Determine the (x, y) coordinate at the center of the cell enclosing the given text.  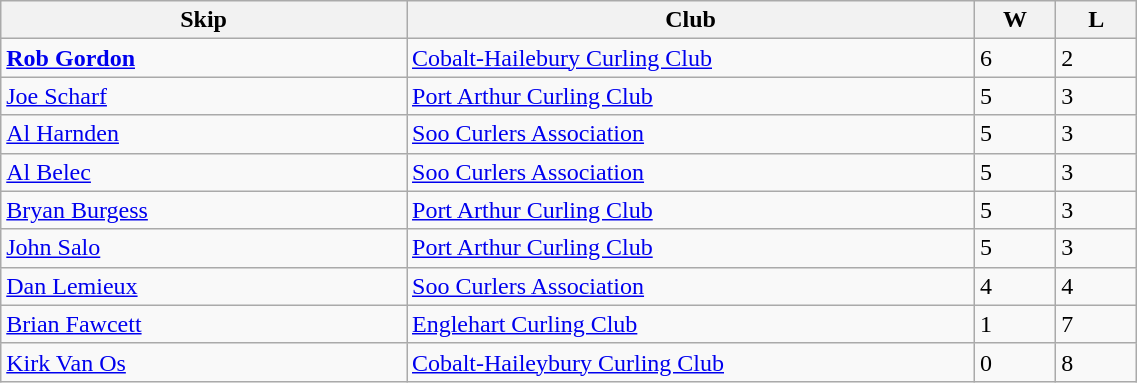
Brian Fawcett (204, 324)
6 (1016, 58)
Englehart Curling Club (690, 324)
8 (1096, 362)
John Salo (204, 248)
Al Belec (204, 172)
Rob Gordon (204, 58)
W (1016, 20)
L (1096, 20)
Skip (204, 20)
7 (1096, 324)
0 (1016, 362)
Al Harnden (204, 134)
Club (690, 20)
Bryan Burgess (204, 210)
2 (1096, 58)
Cobalt-Hailebury Curling Club (690, 58)
1 (1016, 324)
Joe Scharf (204, 96)
Kirk Van Os (204, 362)
Dan Lemieux (204, 286)
Cobalt-Haileybury Curling Club (690, 362)
